Scan for the cell matching the given text and deliver its [x, y] coordinate at center. 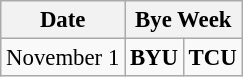
TCU [212, 58]
November 1 [63, 58]
Date [63, 20]
Bye Week [184, 20]
BYU [154, 58]
